Locate the cell with the specified text and output its (x, y) center coordinate. 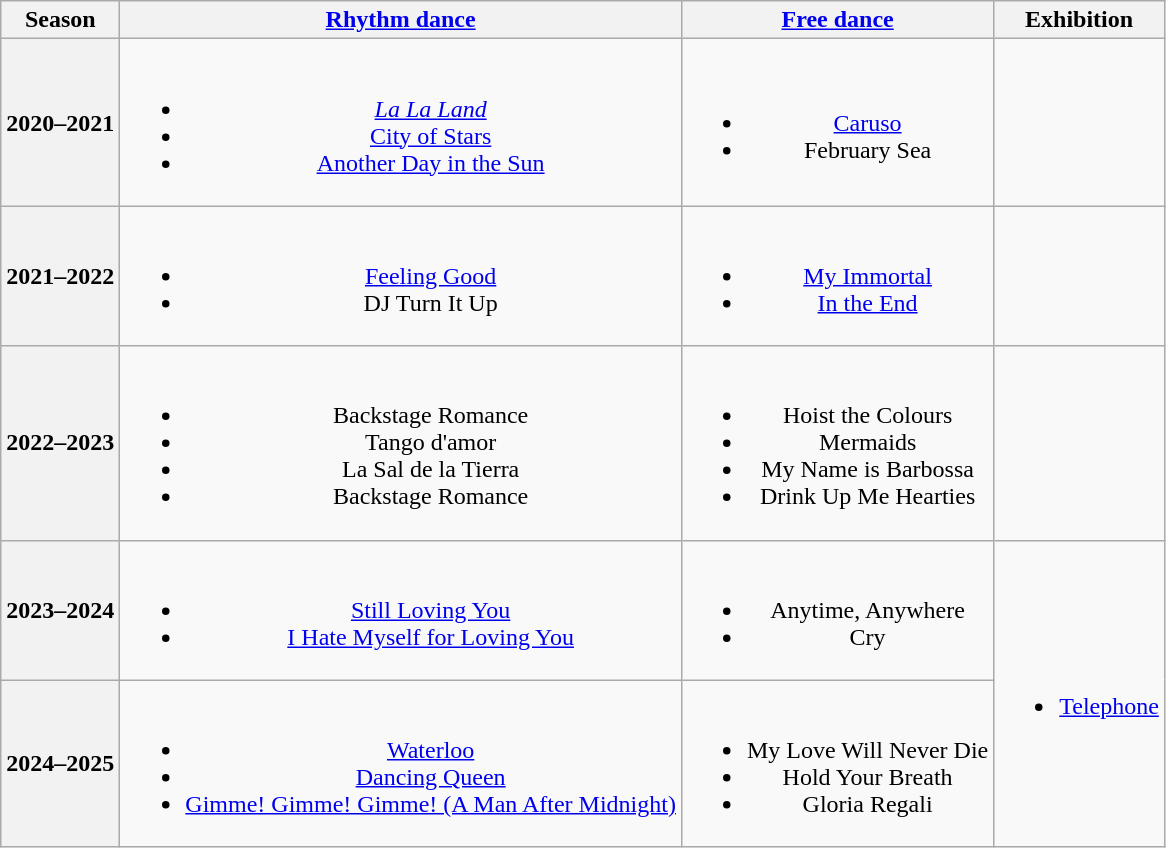
La La Land City of Stars Another Day in the Sun (401, 122)
My Immortal In the End (837, 276)
Feeling Good DJ Turn It Up (401, 276)
My Love Will Never Die Hold Your Breath Gloria Regali (837, 764)
Free dance (837, 20)
2023–2024 (60, 610)
2022–2023 (60, 443)
Hoist the Colours Mermaids My Name is Barbossa Drink Up Me Hearties (837, 443)
WaterlooDancing QueenGimme! Gimme! Gimme! (A Man After Midnight) (401, 764)
Rhythm dance (401, 20)
Caruso February Sea (837, 122)
Still Loving You I Hate Myself for Loving You (401, 610)
Telephone (1080, 694)
2021–2022 (60, 276)
Season (60, 20)
Anytime, Anywhere Cry (837, 610)
Backstage Romance Tango d'amor La Sal de la Tierra Backstage Romance (401, 443)
Exhibition (1080, 20)
2020–2021 (60, 122)
2024–2025 (60, 764)
